Pinpoint the cell where the given text exists, returning its (X, Y) midpoint coordinate. 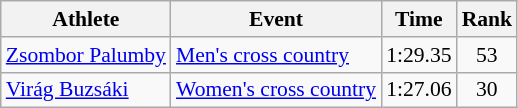
53 (488, 55)
Men's cross country (276, 55)
Zsombor Palumby (86, 55)
1:29.35 (418, 55)
Rank (488, 19)
Athlete (86, 19)
1:27.06 (418, 90)
30 (488, 90)
Women's cross country (276, 90)
Virág Buzsáki (86, 90)
Event (276, 19)
Time (418, 19)
